Return the (x, y) coordinate for the center point of the cell that contains the specified text.  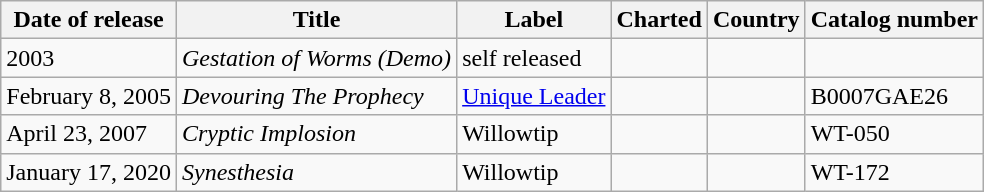
Synesthesia (316, 172)
Date of release (89, 20)
WT-172 (894, 172)
B0007GAE26 (894, 96)
WT-050 (894, 134)
April 23, 2007 (89, 134)
Catalog number (894, 20)
Devouring The Prophecy (316, 96)
Unique Leader (534, 96)
self released (534, 58)
2003 (89, 58)
Gestation of Worms (Demo) (316, 58)
Country (756, 20)
January 17, 2020 (89, 172)
February 8, 2005 (89, 96)
Cryptic Implosion (316, 134)
Title (316, 20)
Label (534, 20)
Charted (659, 20)
